Return (x, y) of the center of cell containing provided text 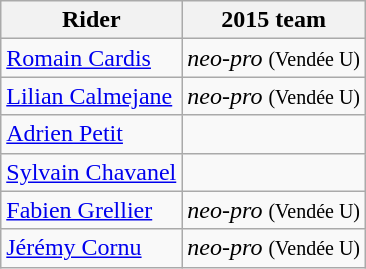
Sylvain Chavanel (92, 172)
Adrien Petit (92, 134)
Romain Cardis (92, 58)
Jérémy Cornu (92, 248)
2015 team (274, 20)
Lilian Calmejane (92, 96)
Rider (92, 20)
Fabien Grellier (92, 210)
